Return the (x, y) coordinate for the center point of the cell that contains the specified text.  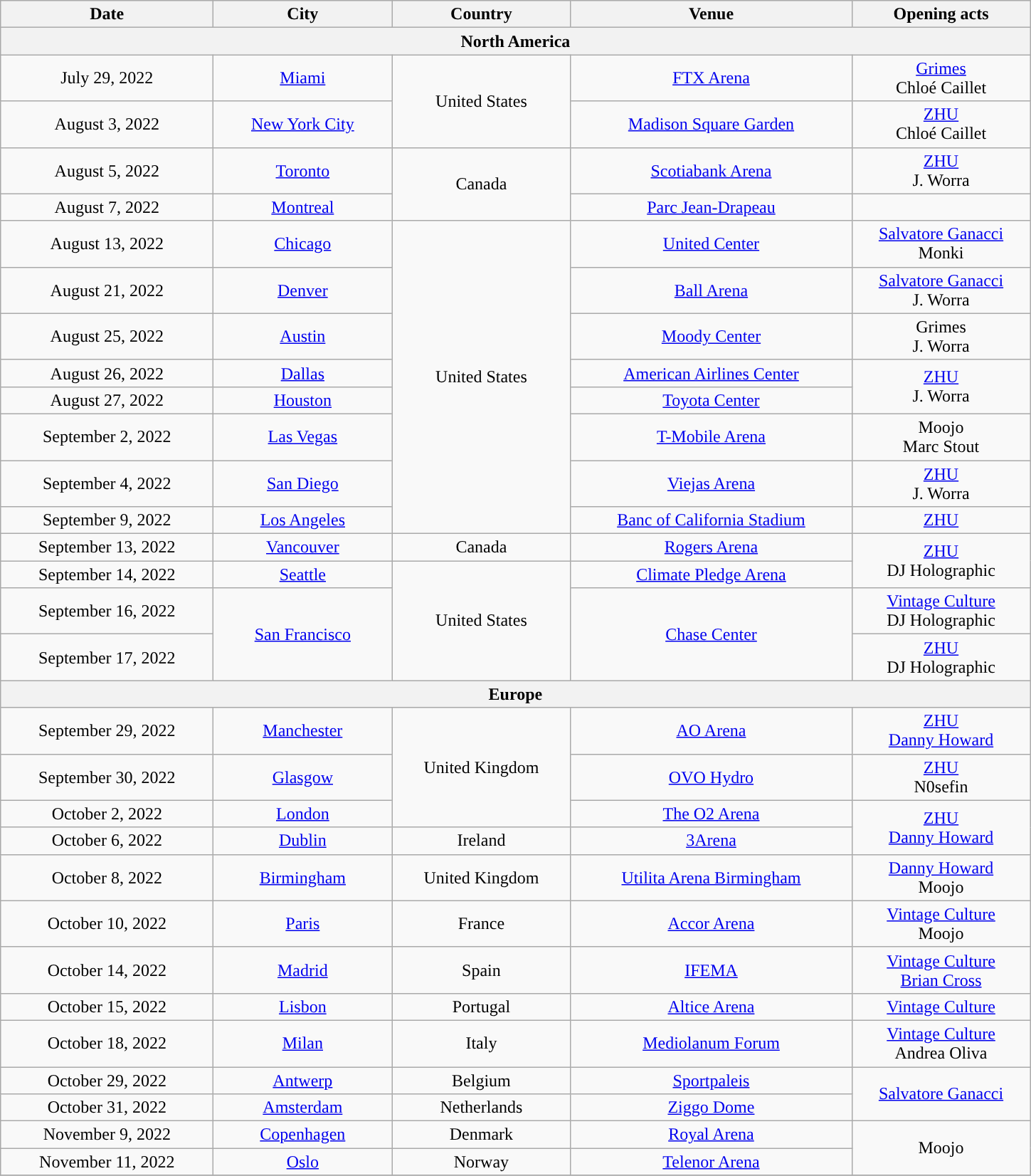
October 31, 2022 (107, 1108)
September 13, 2022 (107, 547)
Montreal (303, 207)
Utilita Arena Birmingham (712, 877)
Manchester (303, 730)
October 18, 2022 (107, 1044)
October 10, 2022 (107, 924)
Salvatore Ganacci Monki (941, 243)
San Francisco (303, 634)
September 2, 2022 (107, 437)
Austin (303, 336)
City (303, 14)
ZHU N0sefin (941, 777)
San Diego (303, 483)
Accor Arena (712, 924)
August 26, 2022 (107, 373)
Moojo (941, 1148)
France (481, 924)
Danny Howard Moojo (941, 877)
Salvatore Ganacci (941, 1093)
Dallas (303, 373)
Vintage Culture DJ Holographic (941, 611)
July 29, 2022 (107, 78)
Ireland (481, 841)
The O2 Arena (712, 814)
Amsterdam (303, 1108)
Vancouver (303, 547)
Madison Square Garden (712, 124)
Scotiabank Arena (712, 171)
Sportpaleis (712, 1080)
Date (107, 14)
T-Mobile Arena (712, 437)
Seattle (303, 574)
Denmark (481, 1135)
Vintage Culture Moojo (941, 924)
November 9, 2022 (107, 1135)
Toyota Center (712, 400)
ZHU (941, 520)
American Airlines Center (712, 373)
Vintage Culture (941, 1007)
Altice Arena (712, 1007)
Glasgow (303, 777)
Oslo (303, 1162)
November 11, 2022 (107, 1162)
Moody Center (712, 336)
Portugal (481, 1007)
Spain (481, 970)
Banc of California Stadium (712, 520)
Los Angeles (303, 520)
Lisbon (303, 1007)
Dublin (303, 841)
September 17, 2022 (107, 658)
Moojo Marc Stout (941, 437)
Chicago (303, 243)
September 29, 2022 (107, 730)
3Arena (712, 841)
London (303, 814)
Las Vegas (303, 437)
Telenor Arena (712, 1162)
Royal Arena (712, 1135)
Toronto (303, 171)
Houston (303, 400)
Ball Arena (712, 290)
August 5, 2022 (107, 171)
Miami (303, 78)
October 29, 2022 (107, 1080)
August 27, 2022 (107, 400)
August 25, 2022 (107, 336)
September 16, 2022 (107, 611)
New York City (303, 124)
Mediolanum Forum (712, 1044)
Copenhagen (303, 1135)
October 6, 2022 (107, 841)
September 9, 2022 (107, 520)
August 21, 2022 (107, 290)
August 13, 2022 (107, 243)
FTX Arena (712, 78)
October 2, 2022 (107, 814)
OVO Hydro (712, 777)
August 7, 2022 (107, 207)
Country (481, 14)
Birmingham (303, 877)
September 30, 2022 (107, 777)
Belgium (481, 1080)
Europe (515, 694)
IFEMA (712, 970)
August 3, 2022 (107, 124)
Norway (481, 1162)
Viejas Arena (712, 483)
October 15, 2022 (107, 1007)
Grimes J. Worra (941, 336)
Salvatore Ganacci J. Worra (941, 290)
Venue (712, 14)
Grimes Chloé Caillet (941, 78)
Italy (481, 1044)
Paris (303, 924)
ZHU Chloé Caillet (941, 124)
North America (515, 41)
September 4, 2022 (107, 483)
Vintage Culture Andrea Oliva (941, 1044)
Parc Jean-Drapeau (712, 207)
United Center (712, 243)
Climate Pledge Arena (712, 574)
Opening acts (941, 14)
Ziggo Dome (712, 1108)
Milan (303, 1044)
AO Arena (712, 730)
Chase Center (712, 634)
Rogers Arena (712, 547)
Denver (303, 290)
Netherlands (481, 1108)
September 14, 2022 (107, 574)
Antwerp (303, 1080)
October 8, 2022 (107, 877)
Vintage Culture Brian Cross (941, 970)
October 14, 2022 (107, 970)
Madrid (303, 970)
